Output the (X, Y) coordinate of the center of the cell containing the given text.  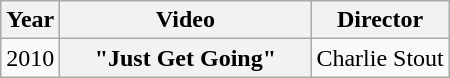
Year (30, 20)
Director (380, 20)
Video (186, 20)
"Just Get Going" (186, 58)
2010 (30, 58)
Charlie Stout (380, 58)
